Determine the (X, Y) coordinate at the center of the cell enclosing the given text.  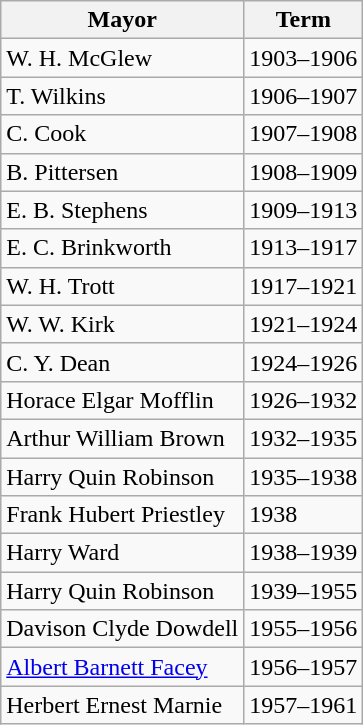
C. Y. Dean (122, 362)
1909–1913 (304, 210)
T. Wilkins (122, 96)
E. C. Brinkworth (122, 248)
1924–1926 (304, 362)
1913–1917 (304, 248)
C. Cook (122, 134)
1955–1956 (304, 629)
1917–1921 (304, 286)
E. B. Stephens (122, 210)
1957–1961 (304, 705)
1926–1932 (304, 400)
Harry Ward (122, 553)
1906–1907 (304, 96)
Mayor (122, 20)
Herbert Ernest Marnie (122, 705)
1938 (304, 515)
1938–1939 (304, 553)
1939–1955 (304, 591)
Term (304, 20)
Horace Elgar Mofflin (122, 400)
1956–1957 (304, 667)
Albert Barnett Facey (122, 667)
W. H. McGlew (122, 58)
1921–1924 (304, 324)
1907–1908 (304, 134)
Davison Clyde Dowdell (122, 629)
W. H. Trott (122, 286)
1932–1935 (304, 438)
1908–1909 (304, 172)
B. Pittersen (122, 172)
1935–1938 (304, 477)
1903–1906 (304, 58)
W. W. Kirk (122, 324)
Arthur William Brown (122, 438)
Frank Hubert Priestley (122, 515)
